Identify which cell holds the provided text, then report its (x, y) central coordinate. 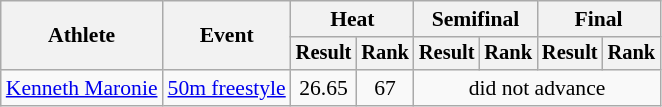
Event (227, 36)
50m freestyle (227, 88)
26.65 (324, 88)
did not advance (537, 88)
Heat (352, 19)
67 (385, 88)
Athlete (82, 36)
Kenneth Maronie (82, 88)
Semifinal (476, 19)
Final (598, 19)
